Locate the cell with the specified text and output its (X, Y) center coordinate. 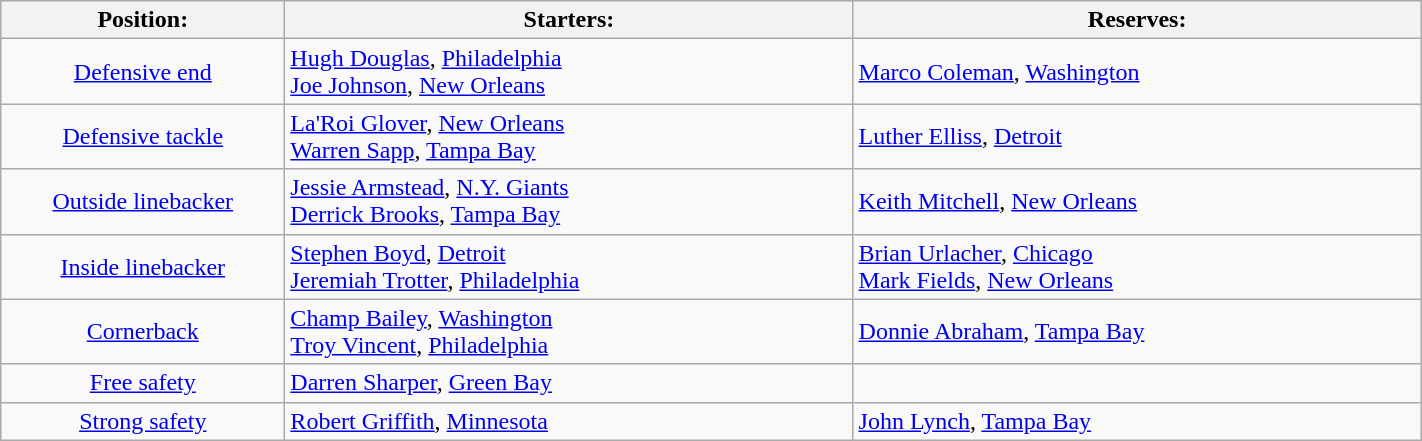
Hugh Douglas, Philadelphia Joe Johnson, New Orleans (569, 72)
John Lynch, Tampa Bay (1137, 421)
Donnie Abraham, Tampa Bay (1137, 332)
Darren Sharper, Green Bay (569, 383)
Champ Bailey, Washington Troy Vincent, Philadelphia (569, 332)
Starters: (569, 20)
Defensive end (143, 72)
Position: (143, 20)
La'Roi Glover, New Orleans Warren Sapp, Tampa Bay (569, 136)
Strong safety (143, 421)
Outside linebacker (143, 202)
Reserves: (1137, 20)
Marco Coleman, Washington (1137, 72)
Luther Elliss, Detroit (1137, 136)
Stephen Boyd, Detroit Jeremiah Trotter, Philadelphia (569, 266)
Keith Mitchell, New Orleans (1137, 202)
Robert Griffith, Minnesota (569, 421)
Jessie Armstead, N.Y. Giants Derrick Brooks, Tampa Bay (569, 202)
Free safety (143, 383)
Cornerback (143, 332)
Defensive tackle (143, 136)
Brian Urlacher, Chicago Mark Fields, New Orleans (1137, 266)
Inside linebacker (143, 266)
